Capture the cell that displays the provided text and extract its (x, y) central coordinate. 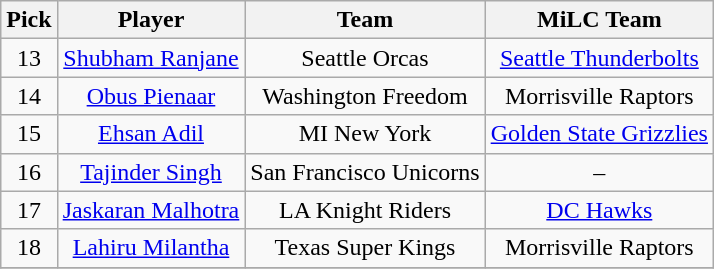
MI New York (365, 134)
Washington Freedom (365, 96)
18 (29, 248)
Golden State Grizzlies (599, 134)
Player (151, 20)
LA Knight Riders (365, 210)
16 (29, 172)
DC Hawks (599, 210)
– (599, 172)
14 (29, 96)
Tajinder Singh (151, 172)
Lahiru Milantha (151, 248)
17 (29, 210)
Texas Super Kings (365, 248)
Seattle Orcas (365, 58)
Pick (29, 20)
MiLC Team (599, 20)
15 (29, 134)
Obus Pienaar (151, 96)
Team (365, 20)
Shubham Ranjane (151, 58)
Seattle Thunderbolts (599, 58)
Jaskaran Malhotra (151, 210)
Ehsan Adil (151, 134)
San Francisco Unicorns (365, 172)
13 (29, 58)
